Search for the cell housing the specified text and yield its (x, y) center coordinate. 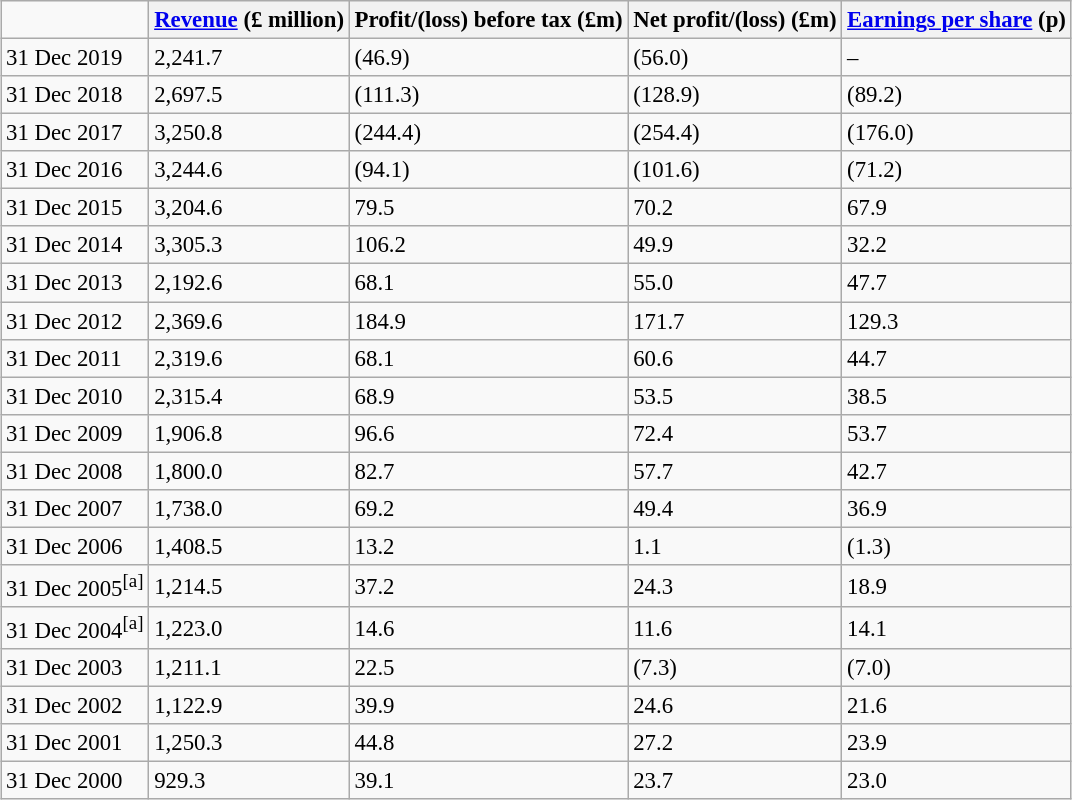
44.8 (488, 743)
42.7 (956, 471)
(254.4) (735, 133)
1,408.5 (249, 546)
49.9 (735, 245)
(111.3) (488, 95)
24.3 (735, 586)
22.5 (488, 668)
68.9 (488, 396)
31 Dec 2016 (75, 170)
21.6 (956, 706)
23.9 (956, 743)
31 Dec 2015 (75, 208)
11.6 (735, 628)
38.5 (956, 396)
32.2 (956, 245)
(89.2) (956, 95)
1,122.9 (249, 706)
24.6 (735, 706)
1,223.0 (249, 628)
(7.0) (956, 668)
70.2 (735, 208)
55.0 (735, 283)
1,211.1 (249, 668)
(244.4) (488, 133)
39.9 (488, 706)
129.3 (956, 321)
82.7 (488, 471)
14.1 (956, 628)
1,250.3 (249, 743)
31 Dec 2014 (75, 245)
1,738.0 (249, 508)
37.2 (488, 586)
2,315.4 (249, 396)
(176.0) (956, 133)
Earnings per share (p) (956, 20)
13.2 (488, 546)
2,192.6 (249, 283)
44.7 (956, 358)
1,214.5 (249, 586)
67.9 (956, 208)
2,369.6 (249, 321)
31 Dec 2019 (75, 57)
31 Dec 2002 (75, 706)
47.7 (956, 283)
2,319.6 (249, 358)
(94.1) (488, 170)
79.5 (488, 208)
184.9 (488, 321)
– (956, 57)
31 Dec 2013 (75, 283)
18.9 (956, 586)
57.7 (735, 471)
31 Dec 2012 (75, 321)
36.9 (956, 508)
72.4 (735, 433)
31 Dec 2007 (75, 508)
31 Dec 2009 (75, 433)
1.1 (735, 546)
31 Dec 2017 (75, 133)
2,697.5 (249, 95)
23.7 (735, 781)
3,244.6 (249, 170)
3,204.6 (249, 208)
Revenue (£ million) (249, 20)
(1.3) (956, 546)
(71.2) (956, 170)
3,305.3 (249, 245)
31 Dec 2005[a] (75, 586)
31 Dec 2004[a] (75, 628)
49.4 (735, 508)
929.3 (249, 781)
31 Dec 2011 (75, 358)
31 Dec 2018 (75, 95)
(7.3) (735, 668)
31 Dec 2001 (75, 743)
31 Dec 2003 (75, 668)
27.2 (735, 743)
(46.9) (488, 57)
(128.9) (735, 95)
(101.6) (735, 170)
69.2 (488, 508)
Profit/(loss) before tax (£m) (488, 20)
2,241.7 (249, 57)
31 Dec 2006 (75, 546)
96.6 (488, 433)
53.5 (735, 396)
31 Dec 2010 (75, 396)
3,250.8 (249, 133)
1,800.0 (249, 471)
Net profit/(loss) (£m) (735, 20)
1,906.8 (249, 433)
14.6 (488, 628)
39.1 (488, 781)
31 Dec 2000 (75, 781)
60.6 (735, 358)
(56.0) (735, 57)
171.7 (735, 321)
31 Dec 2008 (75, 471)
106.2 (488, 245)
53.7 (956, 433)
23.0 (956, 781)
